For the text-containing cell, return its midpoint in (x, y) coordinate format. 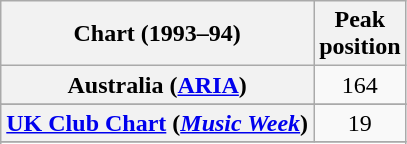
164 (360, 85)
Peakposition (360, 34)
Australia (ARIA) (158, 85)
19 (360, 123)
UK Club Chart (Music Week) (158, 123)
Chart (1993–94) (158, 34)
